Determine the (X, Y) coordinate at the center of the cell enclosing the given text.  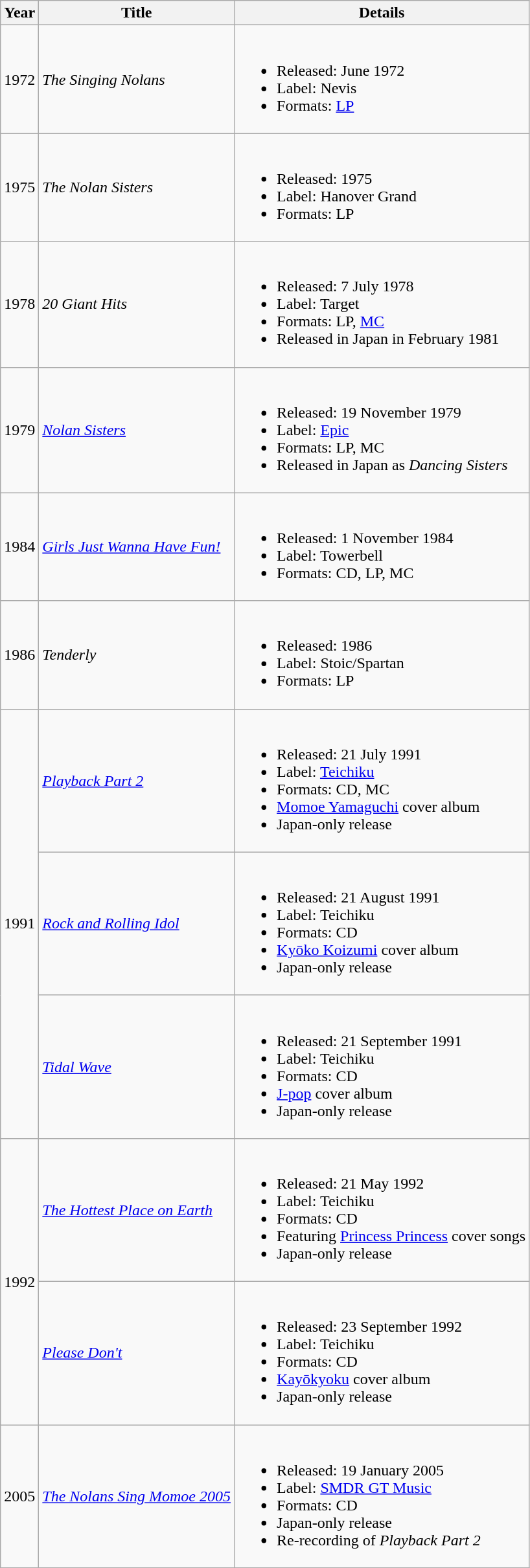
Rock and Rolling Idol (137, 923)
1972 (19, 79)
Released: 23 September 1992Label: TeichikuFormats: CDKayōkyoku cover albumJapan-only release (382, 1353)
1986 (19, 655)
1975 (19, 188)
Tenderly (137, 655)
Released: 19 January 2005Label: SMDR GT MusicFormats: CDJapan-only releaseRe-recording of Playback Part 2 (382, 1495)
Released: 7 July 1978Label: TargetFormats: LP, MCReleased in Japan in February 1981 (382, 304)
Girls Just Wanna Have Fun! (137, 546)
Details (382, 13)
The Singing Nolans (137, 79)
Released: 19 November 1979Label: EpicFormats: LP, MCReleased in Japan as Dancing Sisters (382, 430)
Released: 1 November 1984Label: TowerbellFormats: CD, LP, MC (382, 546)
Released: 21 August 1991Label: TeichikuFormats: CDKyōko Koizumi cover albumJapan-only release (382, 923)
Released: June 1972Label: NevisFormats: LP (382, 79)
1978 (19, 304)
Released: 1986Label: Stoic/SpartanFormats: LP (382, 655)
Released: 21 September 1991Label: TeichikuFormats: CDJ-pop cover albumJapan-only release (382, 1067)
Tidal Wave (137, 1067)
Nolan Sisters (137, 430)
The Nolans Sing Momoe 2005 (137, 1495)
Released: 21 May 1992Label: TeichikuFormats: CDFeaturing Princess Princess cover songsJapan-only release (382, 1209)
1979 (19, 430)
Playback Part 2 (137, 781)
2005 (19, 1495)
Released: 1975Label: Hanover GrandFormats: LP (382, 188)
20 Giant Hits (137, 304)
1992 (19, 1281)
1991 (19, 923)
The Nolan Sisters (137, 188)
The Hottest Place on Earth (137, 1209)
1984 (19, 546)
Year (19, 13)
Please Don't (137, 1353)
Title (137, 13)
Released: 21 July 1991Label: TeichikuFormats: CD, MCMomoe Yamaguchi cover albumJapan-only release (382, 781)
